Extract the [X, Y] coordinate from the center of the cell holding the provided text.  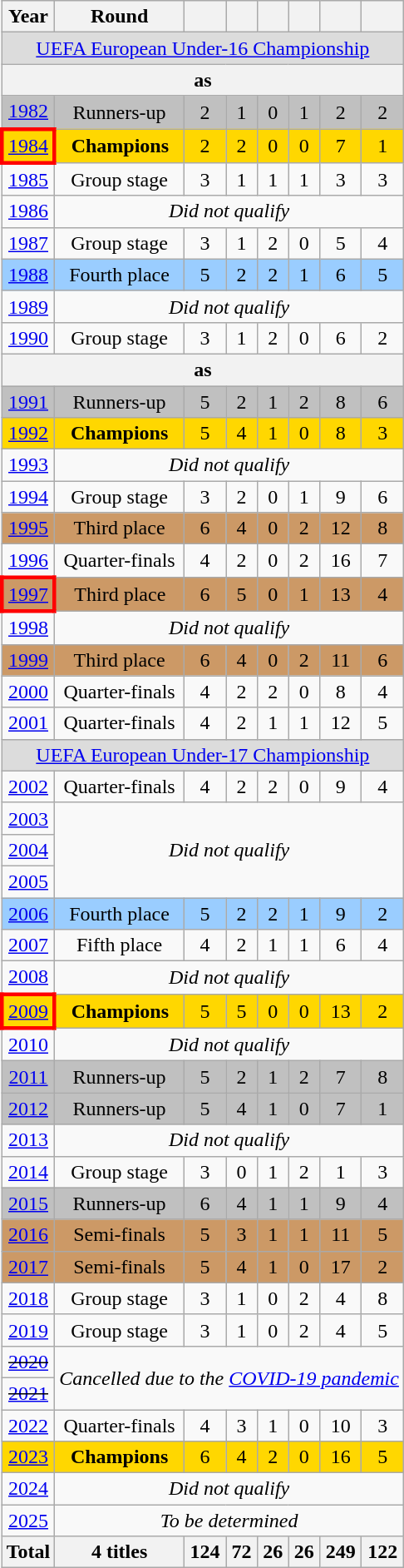
1994 [28, 497]
UEFA European Under-16 Championship [203, 48]
1991 [28, 402]
2025 [28, 1521]
2023 [28, 1457]
17 [341, 1267]
2007 [28, 945]
2012 [28, 1109]
2021 [28, 1393]
2022 [28, 1426]
10 [341, 1426]
Round [120, 17]
1992 [28, 434]
1984 [28, 145]
1996 [28, 561]
2010 [28, 1045]
Cancelled due to the COVID-19 pandemic [229, 1377]
1982 [28, 112]
1993 [28, 465]
1999 [28, 660]
2008 [28, 978]
Fifth place [120, 945]
2009 [28, 1010]
2005 [28, 881]
124 [204, 1552]
2024 [28, 1489]
Total [28, 1552]
UEFA European Under-17 Championship [203, 755]
2013 [28, 1140]
2014 [28, 1172]
1985 [28, 180]
1998 [28, 628]
2006 [28, 913]
249 [341, 1552]
1997 [28, 594]
2001 [28, 723]
2000 [28, 692]
4 titles [120, 1552]
122 [382, 1552]
1995 [28, 528]
2019 [28, 1330]
2017 [28, 1267]
1989 [28, 306]
2020 [28, 1362]
To be determined [229, 1521]
2004 [28, 850]
2011 [28, 1077]
1990 [28, 338]
1986 [28, 211]
1988 [28, 275]
72 [242, 1552]
2015 [28, 1203]
2002 [28, 786]
2016 [28, 1235]
Year [28, 17]
2003 [28, 818]
2018 [28, 1298]
1987 [28, 243]
